Return [x, y] of the center of cell containing provided text 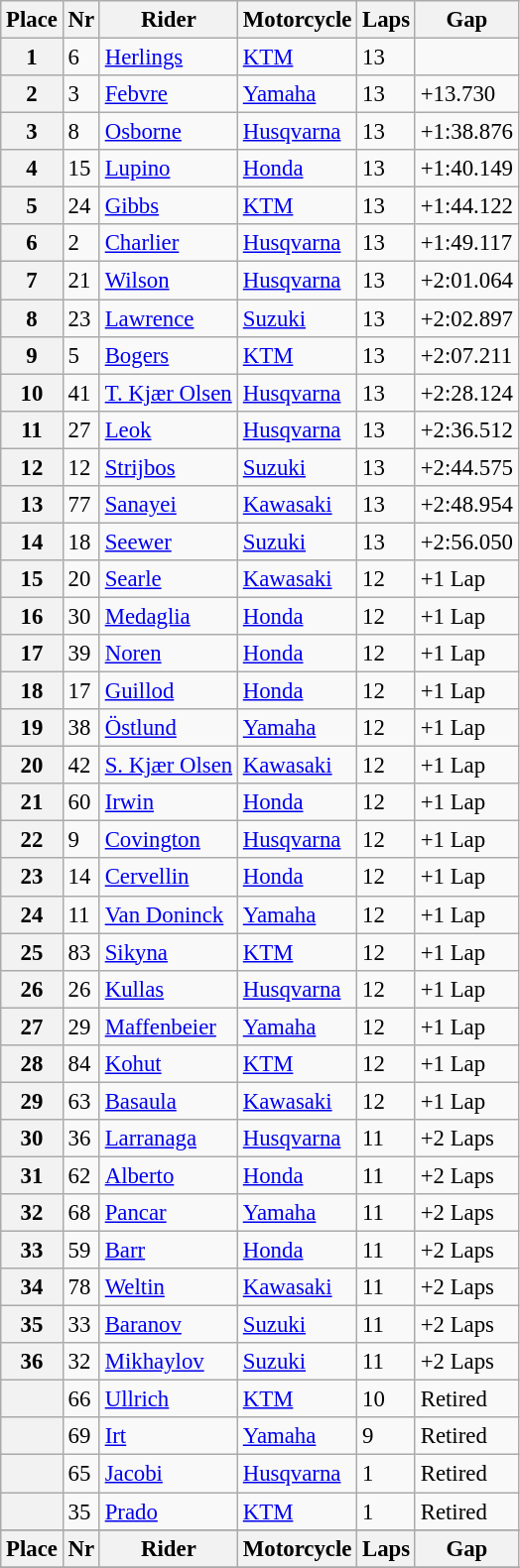
Covington [169, 840]
T. Kjær Olsen [169, 393]
63 [81, 1101]
Prado [169, 1511]
28 [32, 1064]
+2:44.575 [466, 467]
Charlier [169, 243]
Ullrich [169, 1399]
Sikyna [169, 952]
Baranov [169, 1325]
Lupino [169, 169]
Sanayei [169, 505]
Lawrence [169, 318]
+2:02.897 [466, 318]
Cervellin [169, 878]
Kohut [169, 1064]
84 [81, 1064]
+2:36.512 [466, 429]
Jacobi [169, 1474]
Noren [169, 654]
+2:01.064 [466, 281]
Van Doninck [169, 914]
Basaula [169, 1101]
+1:38.876 [466, 132]
34 [32, 1287]
25 [32, 952]
65 [81, 1474]
68 [81, 1213]
19 [32, 728]
31 [32, 1175]
60 [81, 802]
Barr [169, 1251]
Bogers [169, 355]
Weltin [169, 1287]
Wilson [169, 281]
78 [81, 1287]
77 [81, 505]
Pancar [169, 1213]
62 [81, 1175]
+2:56.050 [466, 542]
7 [32, 281]
38 [81, 728]
Leok [169, 429]
4 [32, 169]
+1:44.122 [466, 206]
Febvre [169, 94]
Searle [169, 579]
Strijbos [169, 467]
Alberto [169, 1175]
S. Kjær Olsen [169, 766]
59 [81, 1251]
+2:07.211 [466, 355]
+1:40.149 [466, 169]
Gibbs [169, 206]
39 [81, 654]
Irwin [169, 802]
41 [81, 393]
+13.730 [466, 94]
Guillod [169, 691]
Herlings [169, 58]
42 [81, 766]
69 [81, 1437]
Maffenbeier [169, 1026]
16 [32, 616]
Kullas [169, 989]
66 [81, 1399]
83 [81, 952]
22 [32, 840]
Larranaga [169, 1139]
+2:28.124 [466, 393]
Seewer [169, 542]
Östlund [169, 728]
Irt [169, 1437]
Osborne [169, 132]
Mikhaylov [169, 1362]
Medaglia [169, 616]
+1:49.117 [466, 243]
+2:48.954 [466, 505]
